Capture the cell that displays the provided text and extract its (x, y) central coordinate. 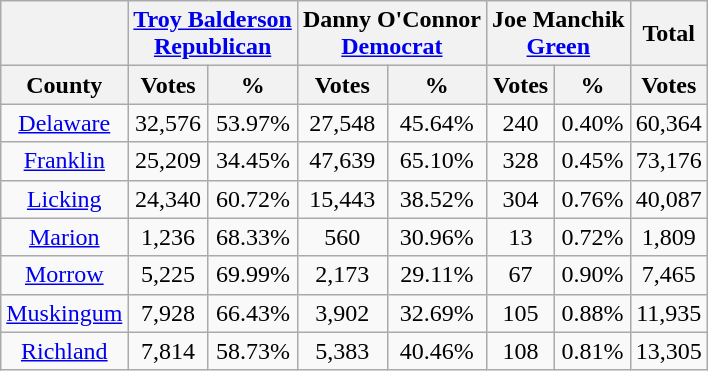
30.96% (436, 237)
Morrow (64, 275)
60.72% (252, 199)
66.43% (252, 313)
1,809 (668, 237)
60,364 (668, 123)
7,465 (668, 275)
65.10% (436, 161)
1,236 (168, 237)
328 (520, 161)
Franklin (64, 161)
Richland (64, 351)
304 (520, 199)
11,935 (668, 313)
7,928 (168, 313)
25,209 (168, 161)
0.76% (592, 199)
0.81% (592, 351)
68.33% (252, 237)
Troy BaldersonRepublican (213, 34)
15,443 (342, 199)
2,173 (342, 275)
108 (520, 351)
32,576 (168, 123)
Marion (64, 237)
0.88% (592, 313)
105 (520, 313)
Muskingum (64, 313)
7,814 (168, 351)
38.52% (436, 199)
Licking (64, 199)
5,225 (168, 275)
Joe ManchikGreen (558, 34)
240 (520, 123)
58.73% (252, 351)
Danny O'ConnorDemocrat (392, 34)
34.45% (252, 161)
45.64% (436, 123)
67 (520, 275)
40,087 (668, 199)
13,305 (668, 351)
29.11% (436, 275)
40.46% (436, 351)
27,548 (342, 123)
560 (342, 237)
24,340 (168, 199)
Delaware (64, 123)
5,383 (342, 351)
0.72% (592, 237)
0.45% (592, 161)
69.99% (252, 275)
47,639 (342, 161)
13 (520, 237)
0.40% (592, 123)
Total (668, 34)
53.97% (252, 123)
32.69% (436, 313)
County (64, 85)
3,902 (342, 313)
0.90% (592, 275)
73,176 (668, 161)
